Return the [X, Y] coordinate for the center point of the cell that contains the specified text.  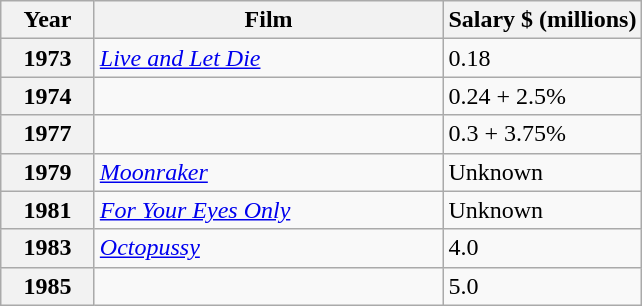
0.18 [542, 58]
1985 [48, 286]
Moonraker [268, 172]
Live and Let Die [268, 58]
Salary $ (millions) [542, 20]
0.24 + 2.5% [542, 96]
For Your Eyes Only [268, 210]
Film [268, 20]
1973 [48, 58]
4.0 [542, 248]
1981 [48, 210]
1974 [48, 96]
5.0 [542, 286]
Year [48, 20]
1977 [48, 134]
1979 [48, 172]
1983 [48, 248]
Octopussy [268, 248]
0.3 + 3.75% [542, 134]
